Output the (x, y) coordinate of the center of the cell containing the given text.  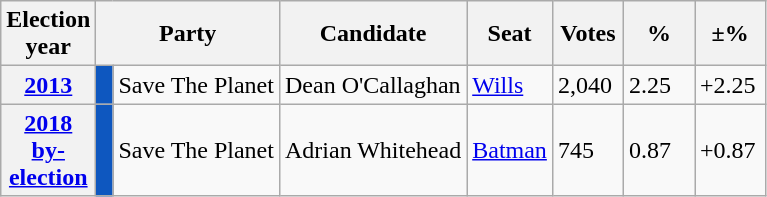
Dean O'Callaghan (372, 85)
Election year (48, 34)
+0.87 (730, 150)
2013 (48, 85)
Adrian Whitehead (372, 150)
Batman (510, 150)
Candidate (372, 34)
Wills (510, 85)
+2.25 (730, 85)
% (658, 34)
2018 by-election (48, 150)
2,040 (588, 85)
2.25 (658, 85)
±% (730, 34)
Votes (588, 34)
0.87 (658, 150)
Party (188, 34)
745 (588, 150)
Seat (510, 34)
